Return the (x, y) coordinate for the center point of the cell that contains the specified text.  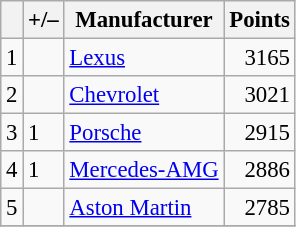
Lexus (144, 58)
Points (260, 20)
3 (12, 133)
Aston Martin (144, 208)
Manufacturer (144, 20)
+/– (44, 20)
2886 (260, 170)
Chevrolet (144, 95)
3021 (260, 95)
Porsche (144, 133)
4 (12, 170)
5 (12, 208)
3165 (260, 58)
2 (12, 95)
2915 (260, 133)
2785 (260, 208)
Mercedes-AMG (144, 170)
